Return the (X, Y) coordinate for the center point of the cell that contains the specified text.  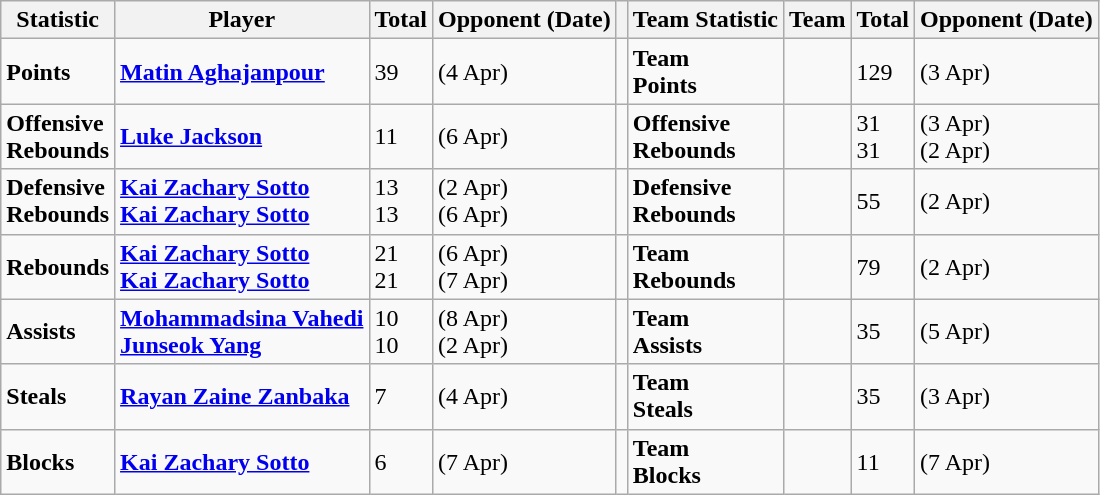
Player (242, 20)
Team Statistic (705, 20)
1313 (401, 202)
Blocks (58, 462)
79 (883, 266)
Rayan Zaine Zanbaka (242, 396)
Assists (58, 332)
Statistic (58, 20)
TeamPoints (705, 72)
3131 (883, 136)
6 (401, 462)
(5 Apr) (1007, 332)
Team (817, 20)
55 (883, 202)
Rebounds (58, 266)
129 (883, 72)
39 (401, 72)
Kai Zachary Sotto (242, 462)
Points (58, 72)
Matin Aghajanpour (242, 72)
TeamAssists (705, 332)
(8 Apr) (2 Apr) (525, 332)
TeamRebounds (705, 266)
2121 (401, 266)
Steals (58, 396)
Mohammadsina Vahedi Junseok Yang (242, 332)
(6 Apr) (525, 136)
Luke Jackson (242, 136)
(6 Apr) (7 Apr) (525, 266)
1010 (401, 332)
(3 Apr) (2 Apr) (1007, 136)
7 (401, 396)
TeamBlocks (705, 462)
(2 Apr) (6 Apr) (525, 202)
TeamSteals (705, 396)
